Scan for the cell matching the given text and deliver its (x, y) coordinate at center. 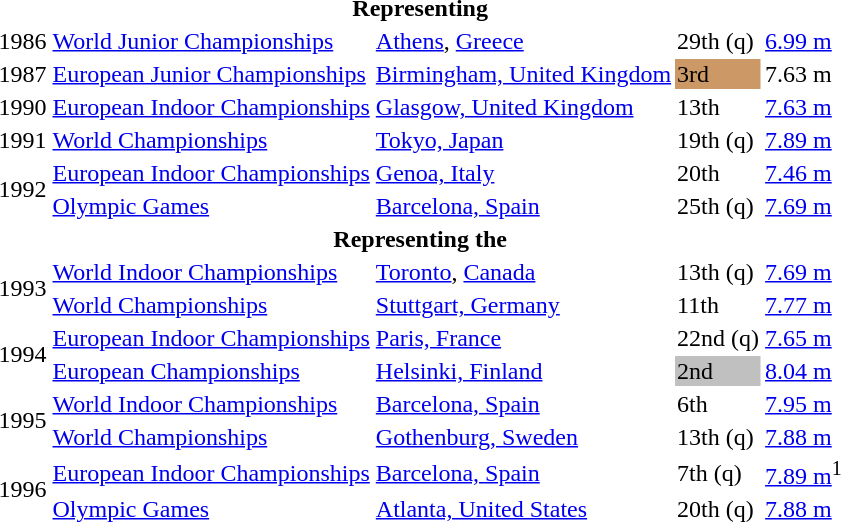
Stuttgart, Germany (523, 305)
20th (718, 173)
3rd (718, 74)
Toronto, Canada (523, 272)
25th (q) (718, 206)
13th (718, 107)
Gothenburg, Sweden (523, 437)
European Championships (211, 371)
World Junior Championships (211, 41)
Paris, France (523, 338)
22nd (q) (718, 338)
29th (q) (718, 41)
European Junior Championships (211, 74)
7th (q) (718, 473)
Helsinki, Finland (523, 371)
Glasgow, United Kingdom (523, 107)
Olympic Games (211, 206)
2nd (718, 371)
Birmingham, United Kingdom (523, 74)
11th (718, 305)
19th (q) (718, 140)
Genoa, Italy (523, 173)
Tokyo, Japan (523, 140)
Athens, Greece (523, 41)
6th (718, 404)
